Extract the [x, y] coordinate from the center of the cell holding the provided text.  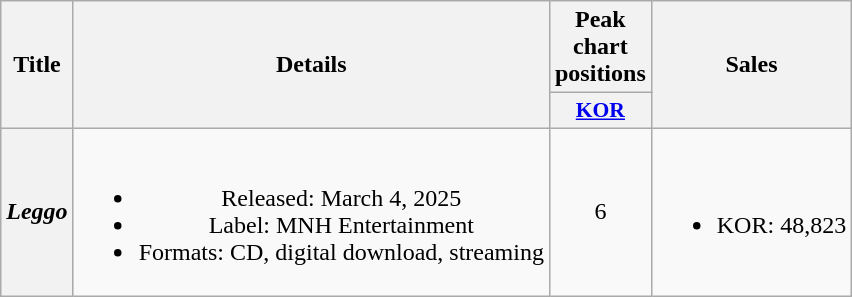
6 [600, 212]
Details [311, 65]
Released: March 4, 2025Label: MNH EntertainmentFormats: CD, digital download, streaming [311, 212]
Peak chart positions [600, 47]
Title [37, 65]
Sales [751, 65]
Leggo [37, 212]
KOR [600, 111]
KOR: 48,823 [751, 212]
